Determine the (x, y) coordinate at the center of the cell enclosing the given text.  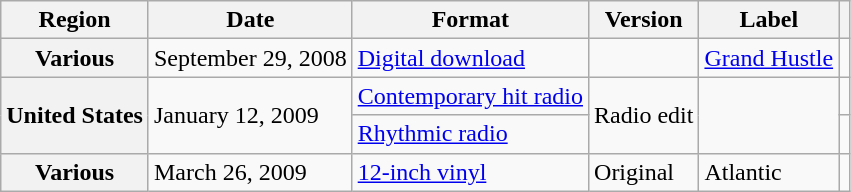
Rhythmic radio (470, 134)
Contemporary hit radio (470, 96)
12-inch vinyl (470, 172)
Digital download (470, 58)
March 26, 2009 (250, 172)
Radio edit (644, 115)
United States (75, 115)
Version (644, 20)
January 12, 2009 (250, 115)
Region (75, 20)
Original (644, 172)
September 29, 2008 (250, 58)
Date (250, 20)
Grand Hustle (769, 58)
Format (470, 20)
Label (769, 20)
Atlantic (769, 172)
